Detect which cell encompasses the target text, then output its (x, y) center coordinate. 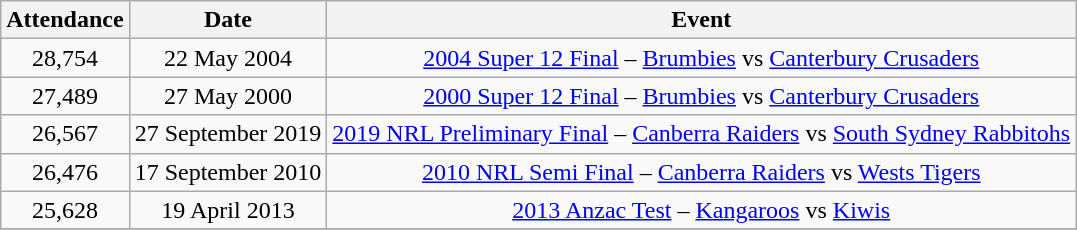
27 September 2019 (228, 134)
26,476 (65, 172)
Attendance (65, 20)
17 September 2010 (228, 172)
2000 Super 12 Final – Brumbies vs Canterbury Crusaders (702, 96)
22 May 2004 (228, 58)
2004 Super 12 Final – Brumbies vs Canterbury Crusaders (702, 58)
2010 NRL Semi Final – Canberra Raiders vs Wests Tigers (702, 172)
2019 NRL Preliminary Final – Canberra Raiders vs South Sydney Rabbitohs (702, 134)
25,628 (65, 210)
19 April 2013 (228, 210)
28,754 (65, 58)
Event (702, 20)
Date (228, 20)
27,489 (65, 96)
2013 Anzac Test – Kangaroos vs Kiwis (702, 210)
26,567 (65, 134)
27 May 2000 (228, 96)
